Detect which cell encompasses the target text, then output its [X, Y] center coordinate. 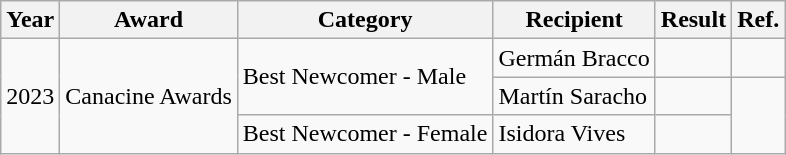
Best Newcomer - Female [365, 134]
Canacine Awards [148, 96]
Germán Bracco [574, 58]
Best Newcomer - Male [365, 77]
Recipient [574, 20]
Isidora Vives [574, 134]
Ref. [758, 20]
Award [148, 20]
Category [365, 20]
Martín Saracho [574, 96]
Result [693, 20]
Year [30, 20]
2023 [30, 96]
